Scan for the cell matching the given text and deliver its [X, Y] coordinate at center. 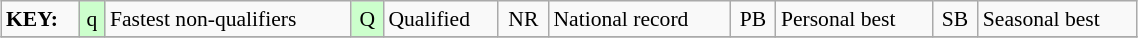
NR [523, 19]
PB [753, 19]
Fastest non-qualifiers [228, 19]
Qualified [440, 19]
SB [955, 19]
National record [639, 19]
KEY: [40, 19]
Seasonal best [1058, 19]
q [92, 19]
Q [367, 19]
Personal best [854, 19]
